Return the [x, y] coordinate for the center point of the cell that contains the specified text.  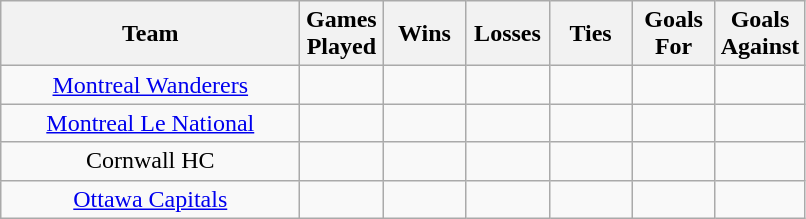
Ottawa Capitals [150, 199]
Ties [590, 34]
Goals Against [760, 34]
Games Played [342, 34]
Montreal Le National [150, 123]
Cornwall HC [150, 161]
Montreal Wanderers [150, 85]
Losses [508, 34]
Goals For [674, 34]
Team [150, 34]
Wins [424, 34]
